Extract the (x, y) coordinate from the center of the cell holding the provided text.  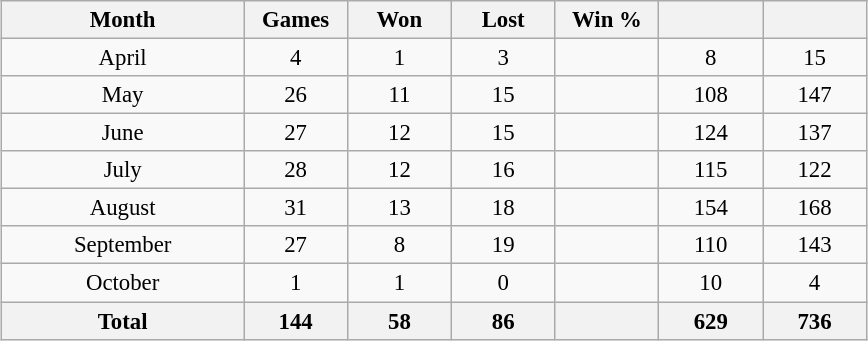
110 (711, 245)
629 (711, 321)
58 (399, 321)
Total (123, 321)
0 (503, 283)
Win % (607, 20)
Lost (503, 20)
736 (815, 321)
Games (296, 20)
June (123, 133)
108 (711, 95)
11 (399, 95)
154 (711, 208)
13 (399, 208)
18 (503, 208)
28 (296, 170)
86 (503, 321)
143 (815, 245)
3 (503, 57)
115 (711, 170)
137 (815, 133)
September (123, 245)
August (123, 208)
26 (296, 95)
Month (123, 20)
July (123, 170)
April (123, 57)
147 (815, 95)
10 (711, 283)
31 (296, 208)
168 (815, 208)
October (123, 283)
124 (711, 133)
Won (399, 20)
16 (503, 170)
122 (815, 170)
19 (503, 245)
144 (296, 321)
May (123, 95)
